Output the [x, y] coordinate of the center of the cell containing the given text.  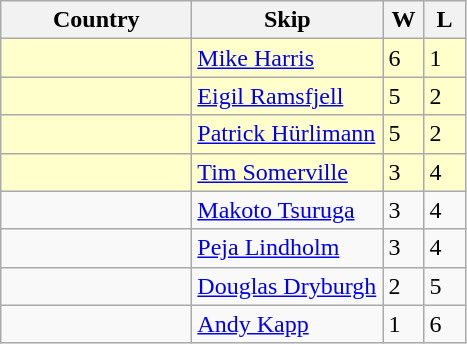
Mike Harris [288, 58]
Patrick Hürlimann [288, 134]
Makoto Tsuruga [288, 210]
L [444, 20]
Andy Kapp [288, 324]
Tim Somerville [288, 172]
Douglas Dryburgh [288, 286]
Peja Lindholm [288, 248]
Skip [288, 20]
Country [96, 20]
Eigil Ramsfjell [288, 96]
W [404, 20]
